From the cell containing the given text, extract its center point as (X, Y) coordinate. 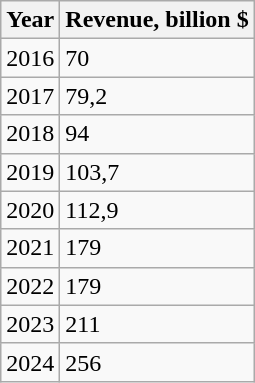
Year (30, 20)
2023 (30, 324)
256 (157, 362)
2021 (30, 248)
94 (157, 134)
79,2 (157, 96)
211 (157, 324)
112,9 (157, 210)
2024 (30, 362)
Revenue, billion $ (157, 20)
2017 (30, 96)
2018 (30, 134)
2016 (30, 58)
103,7 (157, 172)
2020 (30, 210)
2019 (30, 172)
70 (157, 58)
2022 (30, 286)
